Output the [x, y] coordinate of the center of the cell containing the given text.  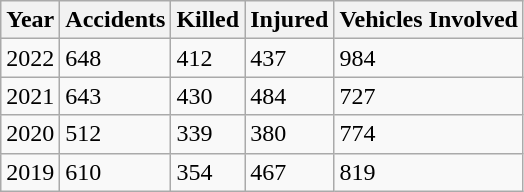
2019 [30, 172]
2022 [30, 58]
984 [429, 58]
484 [290, 96]
339 [208, 134]
Killed [208, 20]
430 [208, 96]
2020 [30, 134]
Year [30, 20]
Accidents [116, 20]
354 [208, 172]
380 [290, 134]
2021 [30, 96]
467 [290, 172]
512 [116, 134]
Injured [290, 20]
727 [429, 96]
610 [116, 172]
643 [116, 96]
Vehicles Involved [429, 20]
774 [429, 134]
648 [116, 58]
819 [429, 172]
437 [290, 58]
412 [208, 58]
